Pinpoint the cell where the given text exists, returning its [X, Y] midpoint coordinate. 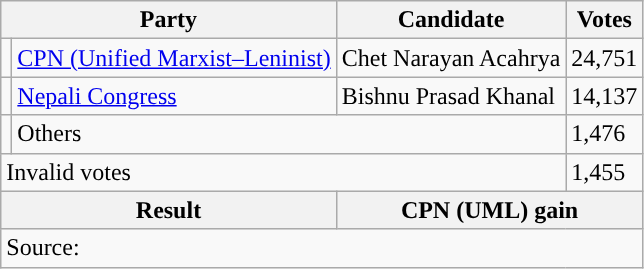
Others [289, 134]
Source: [322, 248]
Votes [604, 20]
Invalid votes [284, 172]
Nepali Congress [174, 96]
1,476 [604, 134]
Bishnu Prasad Khanal [451, 96]
1,455 [604, 172]
Candidate [451, 20]
Result [168, 210]
Party [168, 20]
CPN (UML) gain [490, 210]
Chet Narayan Acahrya [451, 58]
14,137 [604, 96]
24,751 [604, 58]
CPN (Unified Marxist–Leninist) [174, 58]
